From the cell containing the given text, extract its center point as (X, Y) coordinate. 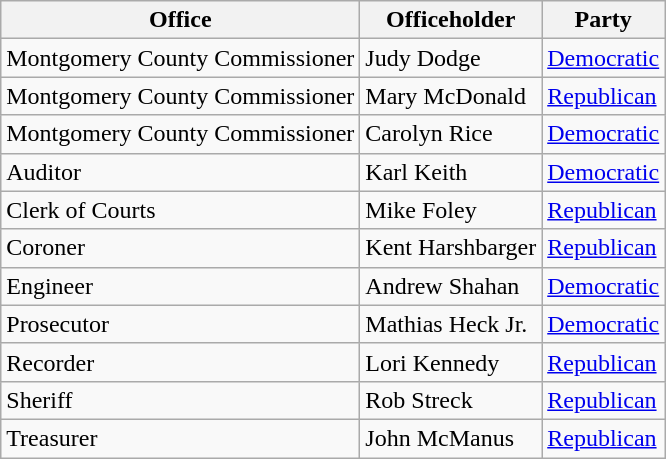
Sheriff (180, 400)
Treasurer (180, 438)
Mike Foley (451, 210)
Engineer (180, 286)
Prosecutor (180, 324)
Recorder (180, 362)
Kent Harshbarger (451, 248)
Office (180, 20)
Officeholder (451, 20)
Clerk of Courts (180, 210)
Auditor (180, 172)
Rob Streck (451, 400)
Karl Keith (451, 172)
Mary McDonald (451, 96)
Andrew Shahan (451, 286)
Party (604, 20)
Lori Kennedy (451, 362)
John McManus (451, 438)
Judy Dodge (451, 58)
Coroner (180, 248)
Carolyn Rice (451, 134)
Mathias Heck Jr. (451, 324)
